Return (X, Y) of the center of cell containing provided text 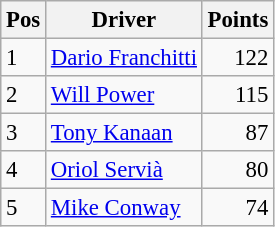
Tony Kanaan (124, 133)
Points (238, 20)
Pos (24, 20)
2 (24, 95)
122 (238, 58)
3 (24, 133)
4 (24, 170)
80 (238, 170)
Driver (124, 20)
Dario Franchitti (124, 58)
74 (238, 208)
115 (238, 95)
Will Power (124, 95)
5 (24, 208)
Mike Conway (124, 208)
1 (24, 58)
87 (238, 133)
Oriol Servià (124, 170)
